Determine the [X, Y] coordinate at the center of the cell enclosing the given text.  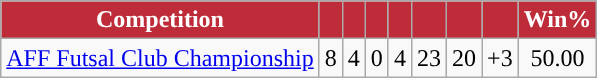
+3 [500, 58]
0 [376, 58]
8 [330, 58]
20 [464, 58]
Win% [558, 20]
Competition [160, 20]
50.00 [558, 58]
23 [428, 58]
AFF Futsal Club Championship [160, 58]
